Search for the cell housing the specified text and yield its (X, Y) center coordinate. 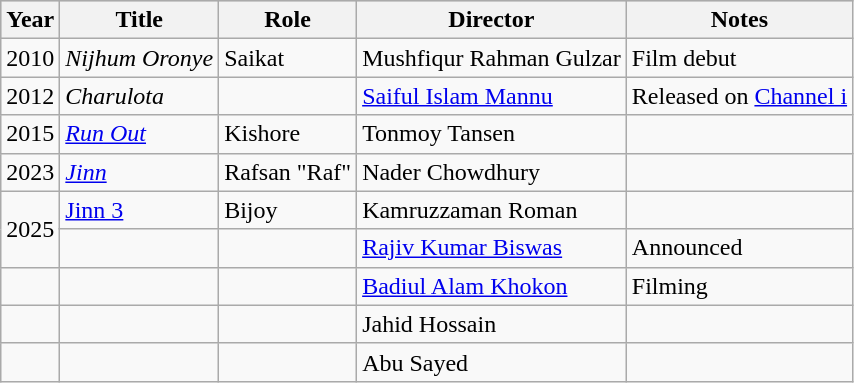
Saiful Islam Mannu (492, 96)
2025 (30, 229)
Jahid Hossain (492, 324)
2012 (30, 96)
Bijoy (288, 210)
Tonmoy Tansen (492, 134)
Saikat (288, 58)
Nader Chowdhury (492, 172)
Jinn 3 (140, 210)
Rafsan "Raf" (288, 172)
Abu Sayed (492, 362)
Kamruzzaman Roman (492, 210)
Kishore (288, 134)
Rajiv Kumar Biswas (492, 248)
Nijhum Oronye (140, 58)
Badiul Alam Khokon (492, 286)
Director (492, 20)
Title (140, 20)
Mushfiqur Rahman Gulzar (492, 58)
Released on Channel i (739, 96)
Charulota (140, 96)
Film debut (739, 58)
2010 (30, 58)
2023 (30, 172)
Jinn (140, 172)
Year (30, 20)
2015 (30, 134)
Announced (739, 248)
Role (288, 20)
Filming (739, 286)
Run Out (140, 134)
Notes (739, 20)
